Detect which cell encompasses the target text, then output its [x, y] center coordinate. 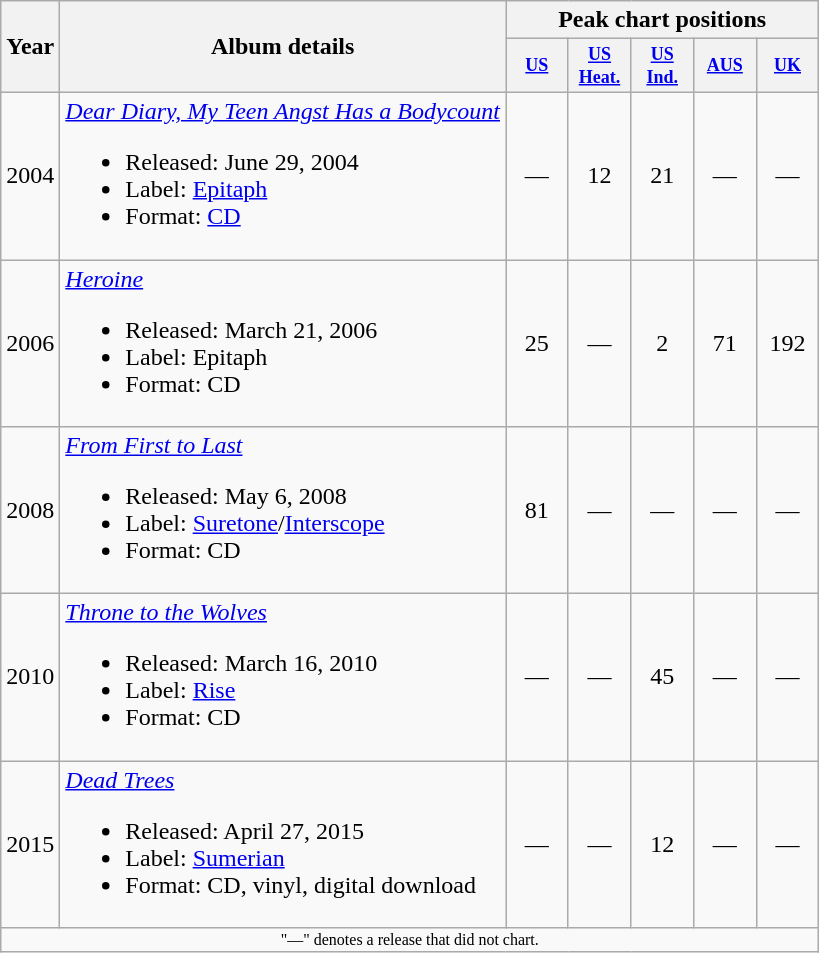
25 [538, 344]
UK [788, 66]
Throne to the WolvesReleased: March 16, 2010Label: RiseFormat: CD [283, 678]
Dear Diary, My Teen Angst Has a BodycountReleased: June 29, 2004Label: EpitaphFormat: CD [283, 176]
45 [662, 678]
From First to LastReleased: May 6, 2008Label: Suretone/InterscopeFormat: CD [283, 510]
HeroineReleased: March 21, 2006Label: EpitaphFormat: CD [283, 344]
2010 [30, 678]
AUS [726, 66]
71 [726, 344]
Dead TreesReleased: April 27, 2015Label: SumerianFormat: CD, vinyl, digital download [283, 844]
2008 [30, 510]
81 [538, 510]
192 [788, 344]
Peak chart positions [662, 20]
2 [662, 344]
Year [30, 47]
"—" denotes a release that did not chart. [410, 940]
USInd. [662, 66]
2004 [30, 176]
2015 [30, 844]
USHeat. [600, 66]
2006 [30, 344]
21 [662, 176]
Album details [283, 47]
US [538, 66]
